Scan for the cell matching the given text and deliver its (X, Y) coordinate at center. 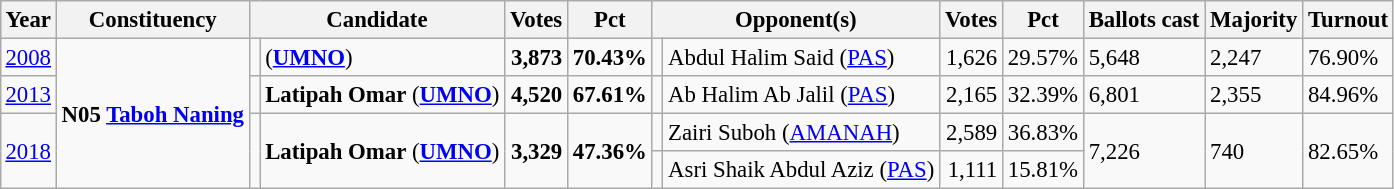
3,329 (536, 152)
47.36% (610, 152)
15.81% (1044, 170)
Abdul Halim Said (PAS) (802, 57)
Asri Shaik Abdul Aziz (PAS) (802, 170)
2,165 (972, 95)
(UMNO) (382, 57)
Opponent(s) (796, 20)
Majority (1254, 20)
2,355 (1254, 95)
2013 (28, 95)
2008 (28, 57)
29.57% (1044, 57)
2,589 (972, 133)
Zairi Suboh (AMANAH) (802, 133)
76.90% (1348, 57)
Constituency (152, 20)
Ballots cast (1144, 20)
36.83% (1044, 133)
82.65% (1348, 152)
N05 Taboh Naning (152, 113)
70.43% (610, 57)
Candidate (376, 20)
Ab Halim Ab Jalil (PAS) (802, 95)
1,626 (972, 57)
67.61% (610, 95)
6,801 (1144, 95)
4,520 (536, 95)
84.96% (1348, 95)
2018 (28, 152)
Turnout (1348, 20)
740 (1254, 152)
1,111 (972, 170)
7,226 (1144, 152)
Year (28, 20)
32.39% (1044, 95)
2,247 (1254, 57)
5,648 (1144, 57)
3,873 (536, 57)
